Locate the cell with the specified text and output its [x, y] center coordinate. 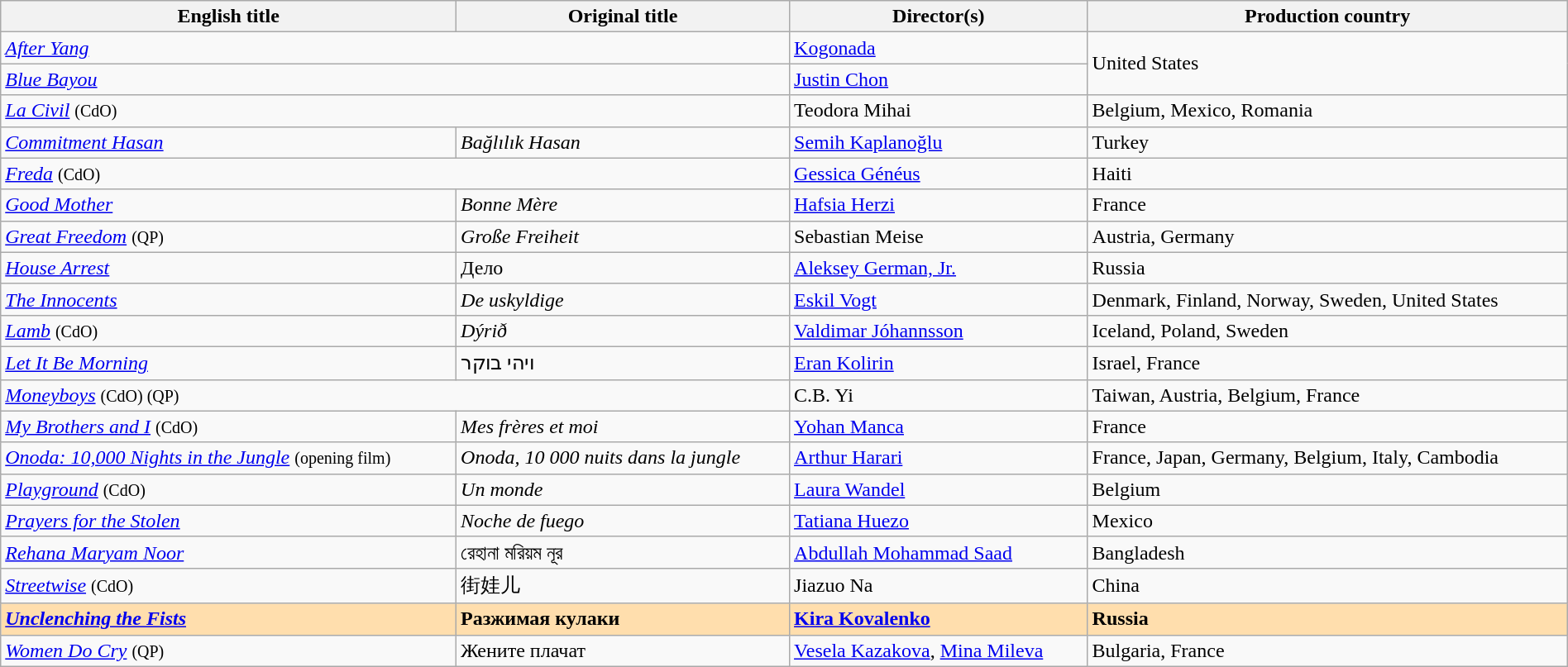
Belgium, Mexico, Romania [1327, 111]
De uskyldige [624, 299]
Original title [624, 17]
Jiazuo Na [939, 585]
Kogonada [939, 48]
Turkey [1327, 142]
La Civil (CdO) [395, 111]
The Innocents [228, 299]
Austria, Germany [1327, 236]
Kira Kovalenko [939, 619]
Denmark, Finland, Norway, Sweden, United States [1327, 299]
Tatiana Huezo [939, 521]
Dýrið [624, 331]
Bağlılık Hasan [624, 142]
街娃儿 [624, 585]
Israel, France [1327, 363]
Playground (CdO) [228, 489]
ויהי בוקר [624, 363]
Große Freiheit [624, 236]
House Arrest [228, 268]
Valdimar Jóhannsson [939, 331]
Good Mother [228, 205]
Arthur Harari [939, 458]
Moneyboys (CdO) (QP) [395, 395]
Director(s) [939, 17]
Laura Wandel [939, 489]
Lamb (CdO) [228, 331]
Gessica Généus [939, 174]
France, Japan, Germany, Belgium, Italy, Cambodia [1327, 458]
Unclenching the Fists [228, 619]
Жените плачат [624, 650]
রেহানা মরিয়ম নূর [624, 552]
Abdullah Mohammad Saad [939, 552]
Bangladesh [1327, 552]
Haiti [1327, 174]
Onoda: 10,000 Nights in the Jungle (opening film) [228, 458]
Teodora Mihai [939, 111]
Sebastian Meise [939, 236]
Production country [1327, 17]
Дело [624, 268]
Vesela Kazakova, Mina Mileva [939, 650]
Mes frères et moi [624, 426]
Eskil Vogt [939, 299]
United States [1327, 64]
Freda (CdO) [395, 174]
China [1327, 585]
Разжимая кулаки [624, 619]
Mexico [1327, 521]
Eran Kolirin [939, 363]
Noche de fuego [624, 521]
Belgium [1327, 489]
Prayers for the Stolen [228, 521]
Semih Kaplanoğlu [939, 142]
Streetwise (CdO) [228, 585]
Aleksey German, Jr. [939, 268]
English title [228, 17]
Iceland, Poland, Sweden [1327, 331]
Women Do Cry (QP) [228, 650]
Rehana Maryam Noor [228, 552]
Blue Bayou [395, 79]
Hafsia Herzi [939, 205]
C.B. Yi [939, 395]
Yohan Manca [939, 426]
Onoda, 10 000 nuits dans la jungle [624, 458]
Un monde [624, 489]
Great Freedom (QP) [228, 236]
My Brothers and I (CdO) [228, 426]
Commitment Hasan [228, 142]
Justin Chon [939, 79]
Bulgaria, France [1327, 650]
Bonne Mère [624, 205]
After Yang [395, 48]
Let It Be Morning [228, 363]
Taiwan, Austria, Belgium, France [1327, 395]
